Find where the given text appears and provide that cell's center as [X, Y] coordinate. 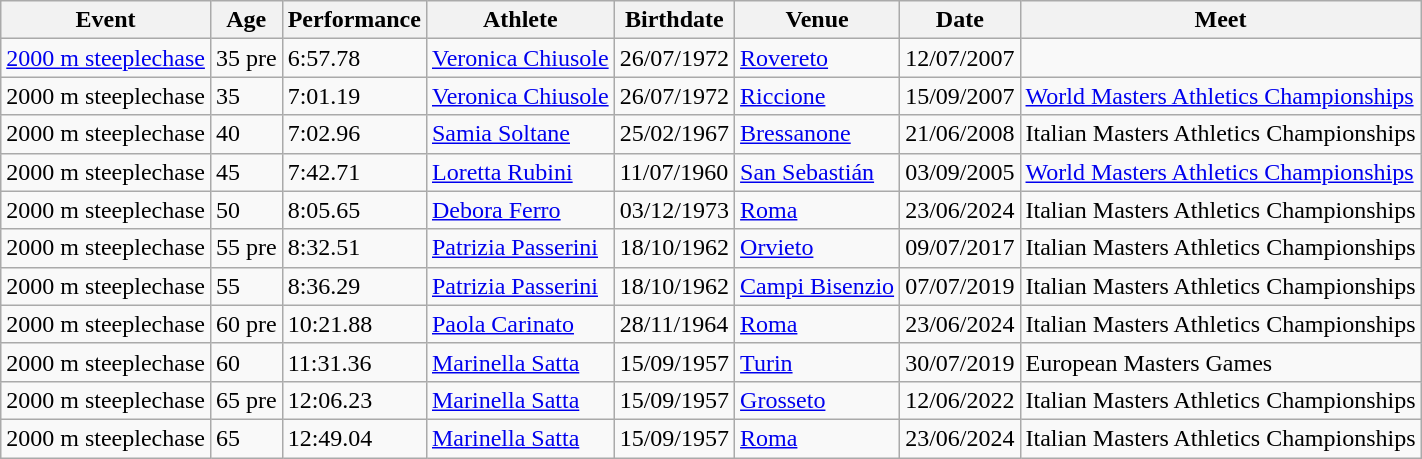
65 [246, 438]
8:05.65 [354, 210]
Orvieto [818, 248]
7:02.96 [354, 134]
15/09/2007 [960, 96]
Birthdate [674, 20]
60 [246, 362]
11/07/1960 [674, 172]
7:01.19 [354, 96]
28/11/1964 [674, 324]
8:32.51 [354, 248]
45 [246, 172]
Paola Carinato [520, 324]
35 pre [246, 58]
35 [246, 96]
Samia Soltane [520, 134]
Debora Ferro [520, 210]
Venue [818, 20]
8:36.29 [354, 286]
30/07/2019 [960, 362]
40 [246, 134]
12:06.23 [354, 400]
03/09/2005 [960, 172]
Meet [1220, 20]
Grosseto [818, 400]
Bressanone [818, 134]
Athlete [520, 20]
25/02/1967 [674, 134]
10:21.88 [354, 324]
European Masters Games [1220, 362]
Rovereto [818, 58]
50 [246, 210]
Campi Bisenzio [818, 286]
03/12/1973 [674, 210]
07/07/2019 [960, 286]
12/06/2022 [960, 400]
12/07/2007 [960, 58]
09/07/2017 [960, 248]
Date [960, 20]
55 [246, 286]
San Sebastián [818, 172]
12:49.04 [354, 438]
11:31.36 [354, 362]
65 pre [246, 400]
55 pre [246, 248]
Turin [818, 362]
Loretta Rubini [520, 172]
Performance [354, 20]
Riccione [818, 96]
60 pre [246, 324]
21/06/2008 [960, 134]
Age [246, 20]
Event [106, 20]
6:57.78 [354, 58]
7:42.71 [354, 172]
